Locate the cell with the specified text and output its (x, y) center coordinate. 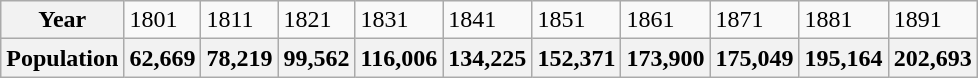
1881 (844, 20)
Population (62, 58)
175,049 (754, 58)
1801 (162, 20)
1891 (932, 20)
173,900 (666, 58)
99,562 (316, 58)
134,225 (488, 58)
Year (62, 20)
195,164 (844, 58)
1871 (754, 20)
62,669 (162, 58)
116,006 (399, 58)
1861 (666, 20)
1821 (316, 20)
152,371 (576, 58)
1841 (488, 20)
1811 (240, 20)
1831 (399, 20)
1851 (576, 20)
202,693 (932, 58)
78,219 (240, 58)
